Output the [X, Y] coordinate of the center of the cell containing the given text.  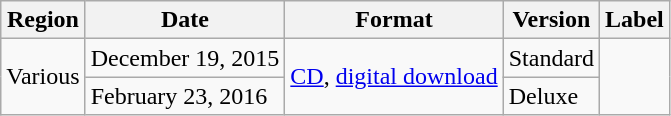
Date [185, 20]
Standard [551, 58]
Region [43, 20]
Various [43, 77]
Deluxe [551, 96]
Format [394, 20]
December 19, 2015 [185, 58]
CD, digital download [394, 77]
Version [551, 20]
February 23, 2016 [185, 96]
Label [635, 20]
